Return [x, y] of the center of cell containing provided text 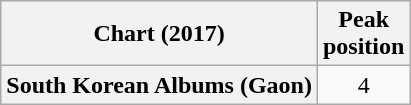
Peakposition [363, 34]
4 [363, 85]
Chart (2017) [160, 34]
South Korean Albums (Gaon) [160, 85]
